Provide the [X, Y] coordinate of the cell's center where the given text is located.  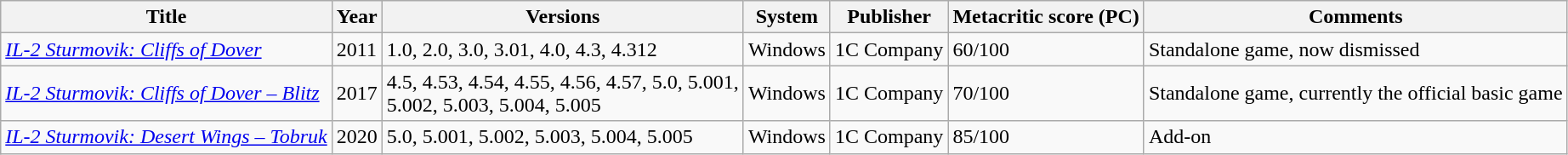
IL-2 Sturmovik: Cliffs of Dover [167, 49]
70/100 [1046, 94]
1.0, 2.0, 3.0, 3.01, 4.0, 4.3, 4.312 [563, 49]
IL-2 Sturmovik: Cliffs of Dover – Blitz [167, 94]
Year [357, 17]
Title [167, 17]
IL-2 Sturmovik: Desert Wings – Tobruk [167, 137]
Add-on [1355, 137]
60/100 [1046, 49]
Metacritic score (PC) [1046, 17]
85/100 [1046, 137]
System [787, 17]
2017 [357, 94]
Versions [563, 17]
2011 [357, 49]
Standalone game, currently the official basic game [1355, 94]
4.5, 4.53, 4.54, 4.55, 4.56, 4.57, 5.0, 5.001,5.002, 5.003, 5.004, 5.005 [563, 94]
Standalone game, now dismissed [1355, 49]
Publisher [889, 17]
Comments [1355, 17]
5.0, 5.001, 5.002, 5.003, 5.004, 5.005 [563, 137]
2020 [357, 137]
